From the cell containing the given text, extract its center point as (X, Y) coordinate. 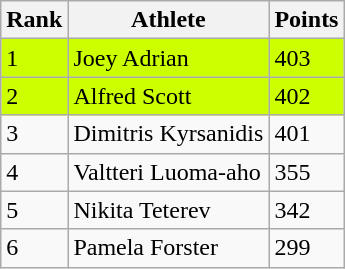
Alfred Scott (168, 96)
6 (34, 248)
355 (306, 172)
Nikita Teterev (168, 210)
299 (306, 248)
342 (306, 210)
Athlete (168, 20)
401 (306, 134)
Pamela Forster (168, 248)
Points (306, 20)
Joey Adrian (168, 58)
2 (34, 96)
403 (306, 58)
Dimitris Kyrsanidis (168, 134)
3 (34, 134)
Valtteri Luoma-aho (168, 172)
4 (34, 172)
402 (306, 96)
1 (34, 58)
5 (34, 210)
Rank (34, 20)
